Capture the cell that displays the provided text and extract its [x, y] central coordinate. 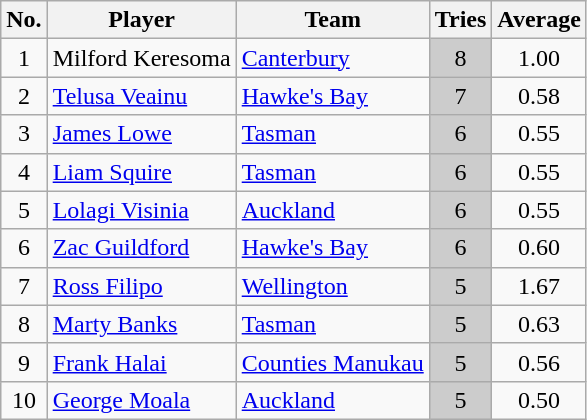
9 [24, 362]
James Lowe [142, 134]
2 [24, 96]
No. [24, 20]
Zac Guildford [142, 248]
1 [24, 58]
Ross Filipo [142, 286]
Liam Squire [142, 172]
0.63 [540, 324]
0.60 [540, 248]
Frank Halai [142, 362]
George Moala [142, 400]
Marty Banks [142, 324]
Counties Manukau [332, 362]
Average [540, 20]
4 [24, 172]
0.50 [540, 400]
Lolagi Visinia [142, 210]
Team [332, 20]
1.67 [540, 286]
Milford Keresoma [142, 58]
3 [24, 134]
10 [24, 400]
0.56 [540, 362]
Tries [460, 20]
0.58 [540, 96]
1.00 [540, 58]
Canterbury [332, 58]
Telusa Veainu [142, 96]
Player [142, 20]
Wellington [332, 286]
